Return [x, y] of the center of cell containing provided text 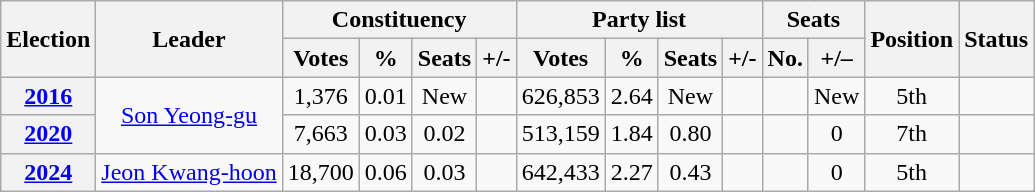
642,433 [560, 172]
Position [912, 39]
513,159 [560, 134]
Status [996, 39]
2024 [48, 172]
0.43 [690, 172]
2.27 [632, 172]
18,700 [320, 172]
1,376 [320, 96]
1.84 [632, 134]
7th [912, 134]
Leader [189, 39]
Jeon Kwang-hoon [189, 172]
+/– [836, 58]
0.02 [444, 134]
7,663 [320, 134]
0.80 [690, 134]
0.06 [386, 172]
2020 [48, 134]
Election [48, 39]
Party list [639, 20]
2.64 [632, 96]
Constituency [399, 20]
0.01 [386, 96]
Son Yeong-gu [189, 115]
No. [785, 58]
626,853 [560, 96]
2016 [48, 96]
